Identify which cell holds the provided text, then report its [x, y] central coordinate. 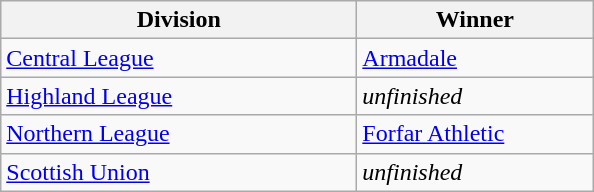
Scottish Union [179, 172]
Northern League [179, 134]
Highland League [179, 96]
Winner [475, 20]
Forfar Athletic [475, 134]
Division [179, 20]
Armadale [475, 58]
Central League [179, 58]
